Find where the given text appears and provide that cell's center as (x, y) coordinate. 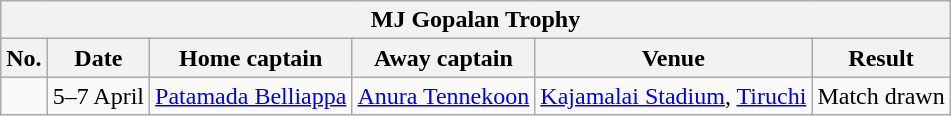
MJ Gopalan Trophy (476, 20)
5–7 April (98, 96)
No. (24, 58)
Home captain (251, 58)
Away captain (444, 58)
Result (881, 58)
Anura Tennekoon (444, 96)
Venue (674, 58)
Patamada Belliappa (251, 96)
Match drawn (881, 96)
Date (98, 58)
Kajamalai Stadium, Tiruchi (674, 96)
